Pinpoint the cell where the given text exists, returning its [X, Y] midpoint coordinate. 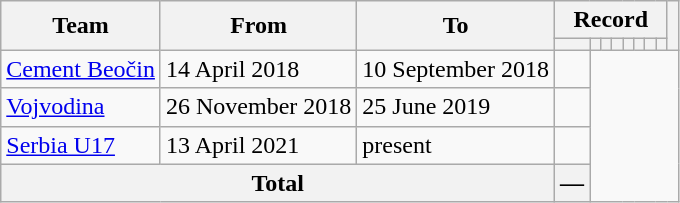
From [258, 26]
Total [278, 183]
14 April 2018 [258, 69]
Record [611, 20]
13 April 2021 [258, 145]
25 June 2019 [456, 107]
Team [81, 26]
— [572, 183]
present [456, 145]
26 November 2018 [258, 107]
Vojvodina [81, 107]
Serbia U17 [81, 145]
To [456, 26]
Cement Beočin [81, 69]
10 September 2018 [456, 69]
